Return the (x, y) coordinate for the center point of the cell that contains the specified text.  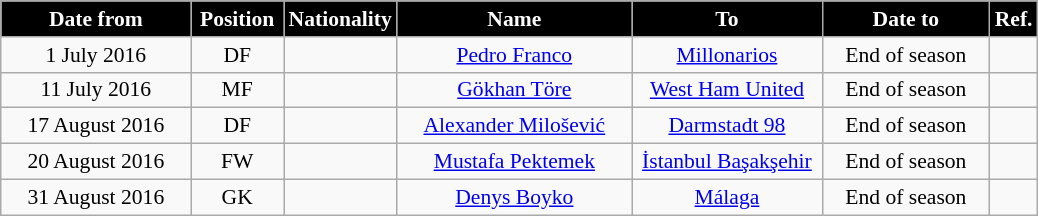
31 August 2016 (96, 197)
FW (238, 162)
Málaga (727, 197)
Date from (96, 19)
Name (514, 19)
West Ham United (727, 90)
GK (238, 197)
MF (238, 90)
Millonarios (727, 55)
İstanbul Başakşehir (727, 162)
17 August 2016 (96, 126)
11 July 2016 (96, 90)
To (727, 19)
20 August 2016 (96, 162)
Alexander Milošević (514, 126)
Ref. (1014, 19)
Nationality (340, 19)
Date to (906, 19)
Darmstadt 98 (727, 126)
Denys Boyko (514, 197)
1 July 2016 (96, 55)
Gökhan Töre (514, 90)
Pedro Franco (514, 55)
Mustafa Pektemek (514, 162)
Position (238, 19)
